For the text-containing cell, return its midpoint in [X, Y] coordinate format. 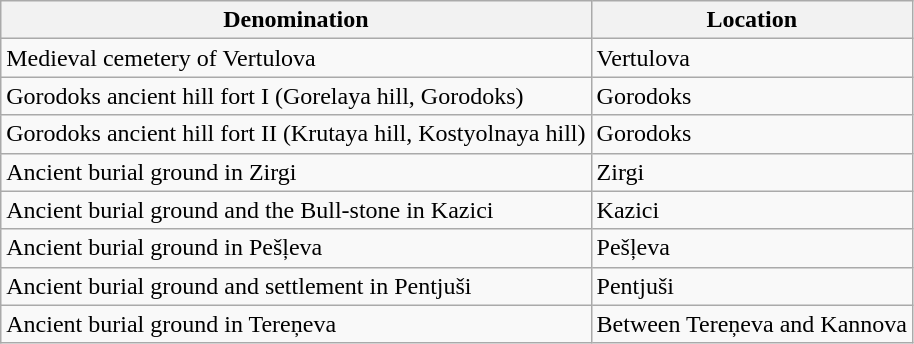
Gorodoks ancient hill fort II (Krutaya hill, Kostyolnaya hill) [296, 134]
Denomination [296, 20]
Pentjuši [752, 286]
Between Tereņeva and Kannova [752, 324]
Vertulova [752, 58]
Ancient burial ground in Tereņeva [296, 324]
Location [752, 20]
Ancient burial ground in Pešļeva [296, 248]
Pešļeva [752, 248]
Gorodoks ancient hill fort I (Gorelaya hill, Gorodoks) [296, 96]
Ancient burial ground and the Bull-stone in Kazici [296, 210]
Kazici [752, 210]
Ancient burial ground in Zirgi [296, 172]
Zirgi [752, 172]
Medieval cemetery of Vertulova [296, 58]
Ancient burial ground and settlement in Pentjuši [296, 286]
